From the cell containing the given text, extract its center point as [x, y] coordinate. 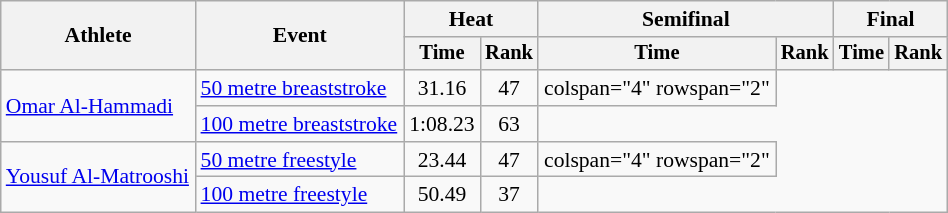
1:08.23 [442, 124]
Final [890, 19]
Yousuf Al-Matrooshi [98, 178]
Semifinal [686, 19]
37 [509, 195]
100 metre breaststroke [300, 124]
50 metre freestyle [300, 160]
31.16 [442, 88]
Heat [471, 19]
Athlete [98, 36]
50.49 [442, 195]
100 metre freestyle [300, 195]
63 [509, 124]
50 metre breaststroke [300, 88]
Event [300, 36]
Omar Al-Hammadi [98, 106]
23.44 [442, 160]
